Search for the cell housing the specified text and yield its [x, y] center coordinate. 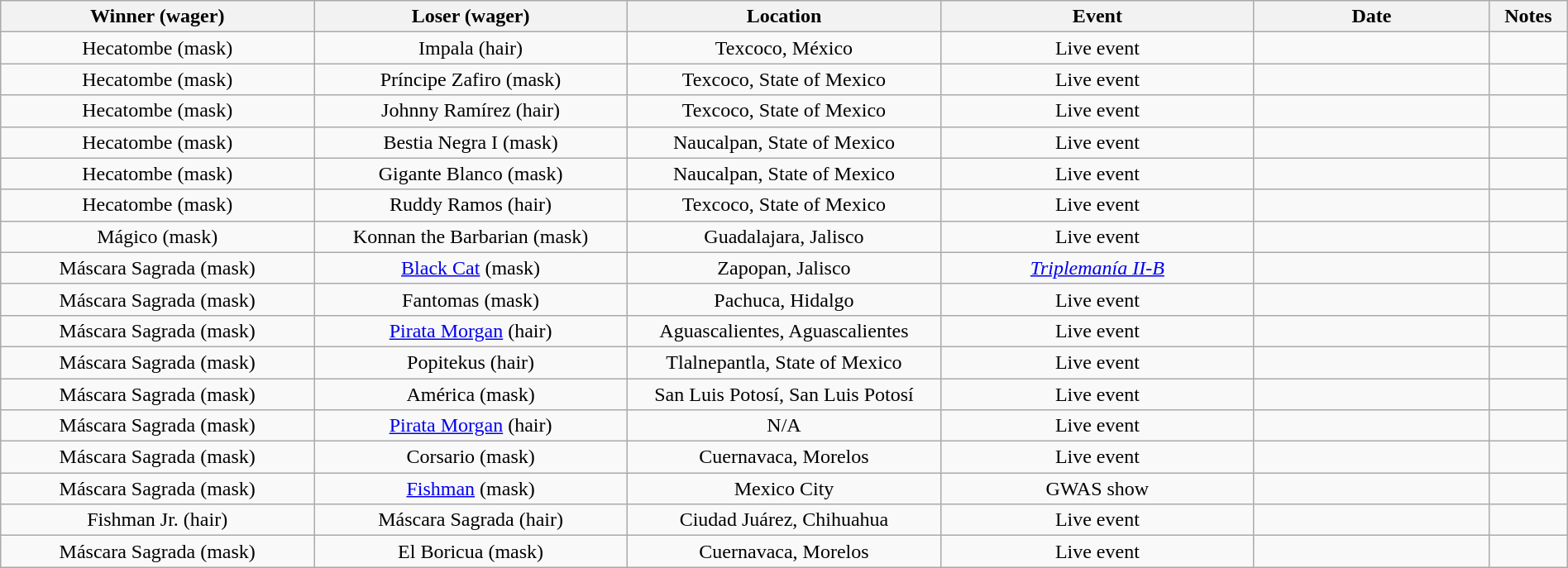
Ciudad Juárez, Chihuahua [784, 520]
Zapopan, Jalisco [784, 268]
Gigante Blanco (mask) [471, 174]
Popitekus (hair) [471, 362]
Black Cat (mask) [471, 268]
Pachuca, Hidalgo [784, 299]
Príncipe Zafiro (mask) [471, 79]
Notes [1528, 17]
Triplemanía II-B [1097, 268]
Event [1097, 17]
Fishman Jr. (hair) [157, 520]
Ruddy Ramos (hair) [471, 205]
Winner (wager) [157, 17]
Aguascalientes, Aguascalientes [784, 331]
Fantomas (mask) [471, 299]
Impala (hair) [471, 48]
Bestia Negra I (mask) [471, 142]
Fishman (mask) [471, 489]
Location [784, 17]
Texcoco, México [784, 48]
Guadalajara, Jalisco [784, 236]
Tlalnepantla, State of Mexico [784, 362]
Date [1371, 17]
San Luis Potosí, San Luis Potosí [784, 394]
Konnan the Barbarian (mask) [471, 236]
N/A [784, 426]
GWAS show [1097, 489]
Máscara Sagrada (hair) [471, 520]
Johnny Ramírez (hair) [471, 111]
El Boricua (mask) [471, 551]
Mágico (mask) [157, 236]
América (mask) [471, 394]
Mexico City [784, 489]
Corsario (mask) [471, 457]
Loser (wager) [471, 17]
